Determine the [X, Y] coordinate at the center of the cell enclosing the given text.  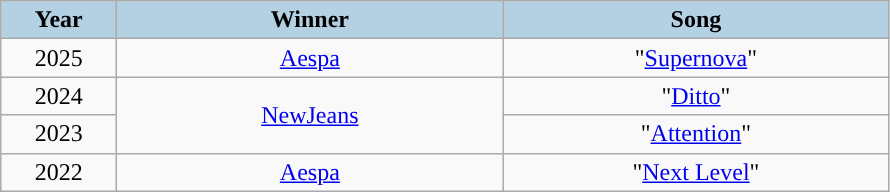
2024 [59, 96]
NewJeans [310, 115]
"Ditto" [696, 96]
"Next Level" [696, 172]
Year [59, 20]
Song [696, 20]
2025 [59, 58]
"Attention" [696, 134]
Winner [310, 20]
2023 [59, 134]
2022 [59, 172]
"Supernova" [696, 58]
